Determine the [X, Y] coordinate at the center of the cell enclosing the given text.  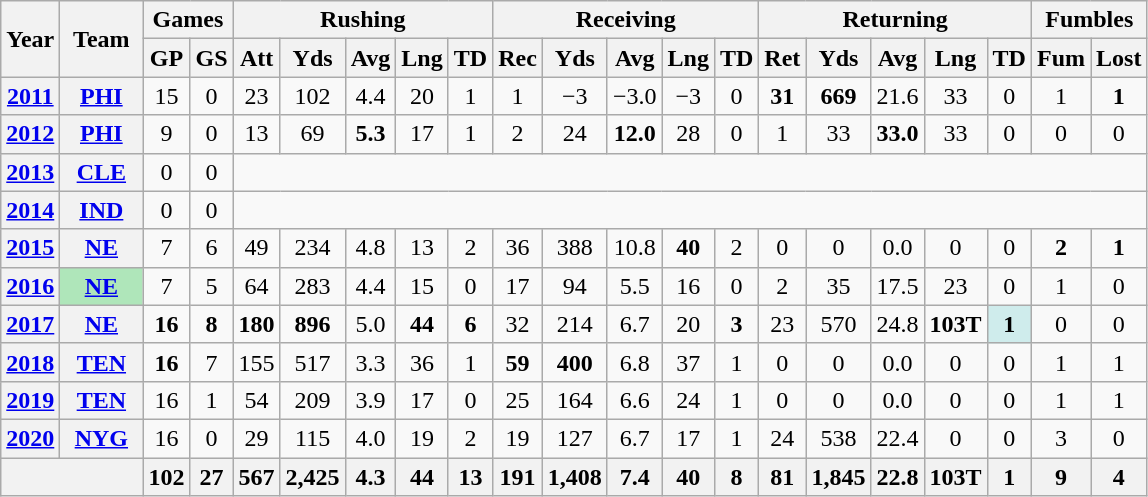
234 [312, 248]
32 [518, 324]
5 [212, 286]
17.5 [898, 286]
5.3 [370, 134]
209 [312, 400]
59 [518, 362]
2016 [30, 286]
2015 [30, 248]
538 [838, 438]
2,425 [312, 477]
29 [256, 438]
2014 [30, 210]
Returning [896, 20]
94 [574, 286]
27 [212, 477]
896 [312, 324]
3.3 [370, 362]
2013 [30, 172]
2011 [30, 96]
2018 [30, 362]
12.0 [634, 134]
24.8 [898, 324]
−3.0 [634, 96]
Rushing [363, 20]
570 [838, 324]
22.4 [898, 438]
2020 [30, 438]
69 [312, 134]
Receiving [626, 20]
5.0 [370, 324]
4.0 [370, 438]
Fumbles [1088, 20]
6.6 [634, 400]
Att [256, 58]
4.8 [370, 248]
2017 [30, 324]
180 [256, 324]
Games [188, 20]
31 [782, 96]
567 [256, 477]
49 [256, 248]
IND [102, 210]
517 [312, 362]
400 [574, 362]
22.8 [898, 477]
Lost [1119, 58]
21.6 [898, 96]
4 [1119, 477]
164 [574, 400]
115 [312, 438]
GP [166, 58]
CLE [102, 172]
127 [574, 438]
35 [838, 286]
7.4 [634, 477]
2019 [30, 400]
Year [30, 39]
Rec [518, 58]
388 [574, 248]
6.8 [634, 362]
GS [212, 58]
37 [688, 362]
Team [102, 39]
81 [782, 477]
155 [256, 362]
5.5 [634, 286]
669 [838, 96]
64 [256, 286]
1,408 [574, 477]
214 [574, 324]
Ret [782, 58]
4.3 [370, 477]
3.9 [370, 400]
1,845 [838, 477]
Fum [1060, 58]
283 [312, 286]
54 [256, 400]
25 [518, 400]
NYG [102, 438]
10.8 [634, 248]
33.0 [898, 134]
2012 [30, 134]
28 [688, 134]
191 [518, 477]
